Return the (x, y) coordinate for the center point of the cell that contains the specified text.  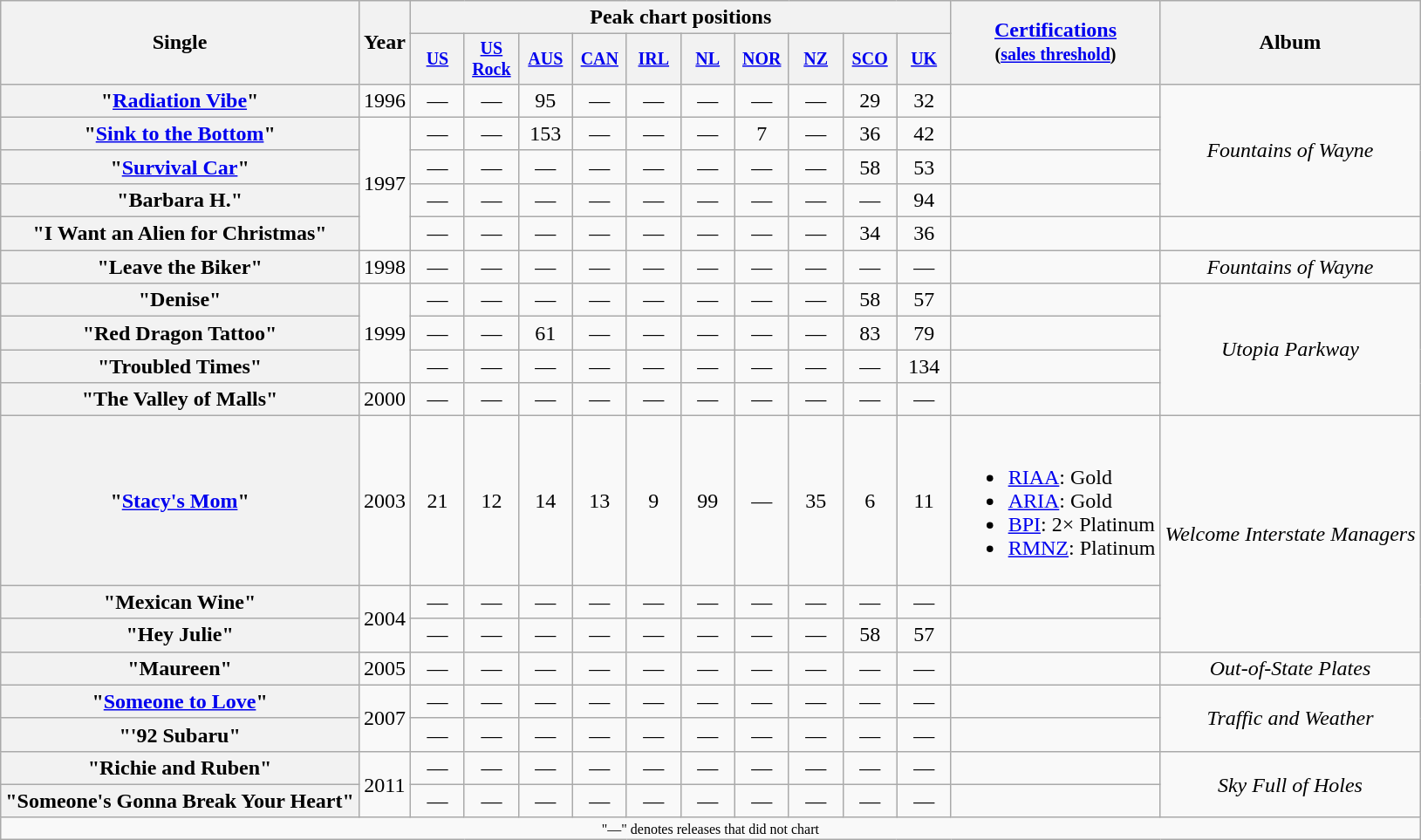
Certifications(sales threshold) (1056, 43)
US (437, 59)
"Richie and Ruben" (180, 768)
"Someone to Love" (180, 701)
"Troubled Times" (180, 366)
Sky Full of Holes (1290, 784)
Year (384, 43)
"Hey Julie" (180, 635)
"Red Dragon Tattoo" (180, 333)
IRL (653, 59)
95 (545, 100)
NZ (816, 59)
"Someone's Gonna Break Your Heart" (180, 801)
6 (870, 501)
USRock (491, 59)
21 (437, 501)
"Mexican Wine" (180, 602)
35 (816, 501)
"Sink to the Bottom" (180, 133)
12 (491, 501)
"I Want an Alien for Christmas" (180, 234)
83 (870, 333)
"Survival Car" (180, 167)
Welcome Interstate Managers (1290, 534)
1997 (384, 183)
2007 (384, 718)
"Leave the Biker" (180, 267)
29 (870, 100)
NL (707, 59)
"Barbara H." (180, 200)
"Maureen" (180, 668)
2011 (384, 784)
61 (545, 333)
53 (924, 167)
1999 (384, 333)
RIAA: GoldARIA: GoldBPI: 2× PlatinumRMNZ: Platinum (1056, 501)
42 (924, 133)
"Stacy's Mom" (180, 501)
2000 (384, 400)
94 (924, 200)
79 (924, 333)
14 (545, 501)
153 (545, 133)
13 (599, 501)
Traffic and Weather (1290, 718)
SCO (870, 59)
32 (924, 100)
"—" denotes releases that did not chart (710, 828)
"Radiation Vibe" (180, 100)
UK (924, 59)
9 (653, 501)
11 (924, 501)
2005 (384, 668)
"The Valley of Malls" (180, 400)
"Denise" (180, 300)
1998 (384, 267)
Single (180, 43)
NOR (762, 59)
Utopia Parkway (1290, 350)
CAN (599, 59)
AUS (545, 59)
34 (870, 234)
99 (707, 501)
1996 (384, 100)
2003 (384, 501)
Album (1290, 43)
Out-of-State Plates (1290, 668)
2004 (384, 618)
7 (762, 133)
134 (924, 366)
Peak chart positions (680, 17)
"'92 Subaru" (180, 734)
